From the cell containing the given text, extract its center point as [x, y] coordinate. 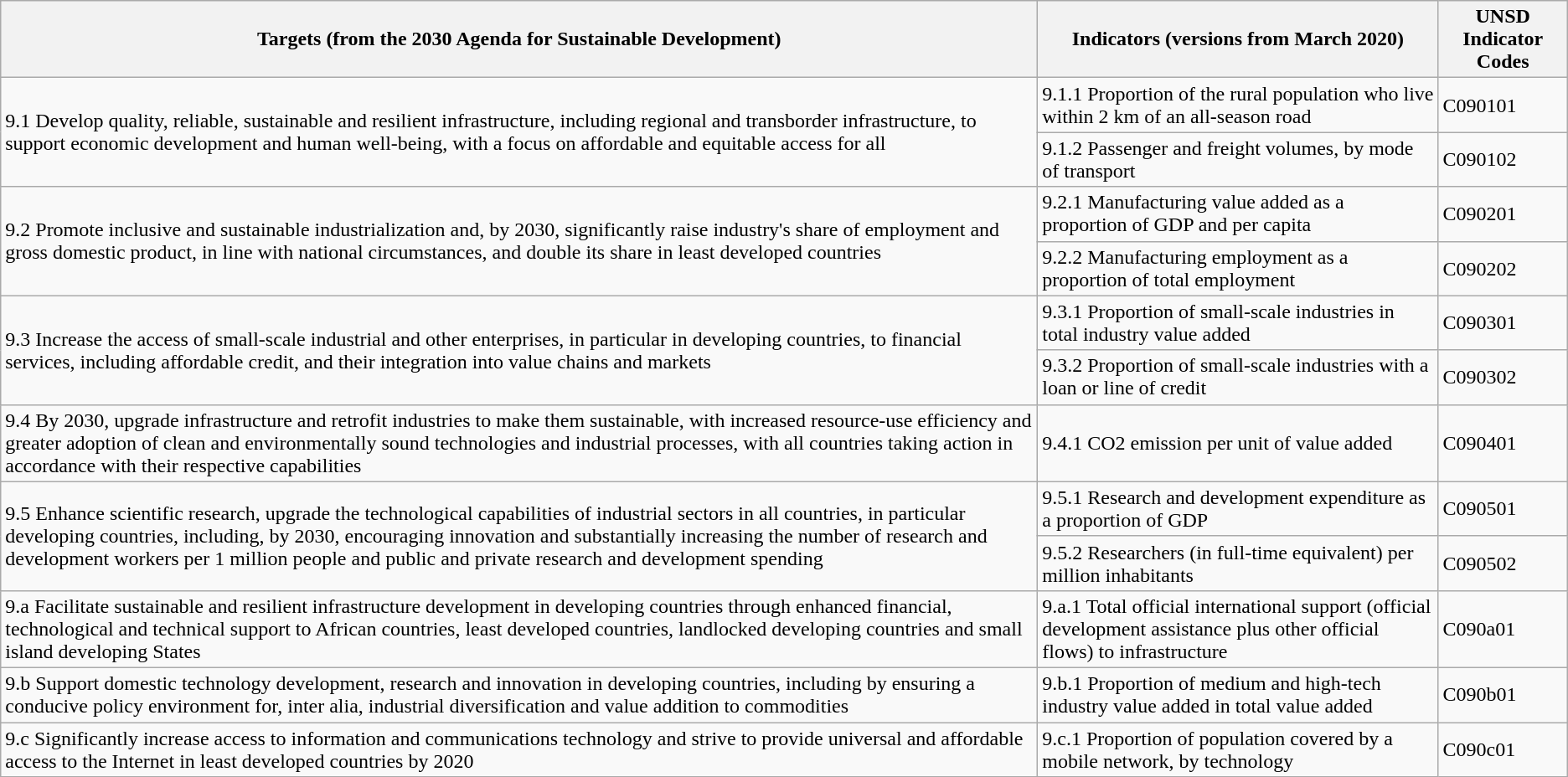
C090302 [1503, 377]
9.b.1 Proportion of medium and high-tech industry value added in total value added [1238, 695]
9.3.2 Proportion of small-scale industries with a loan or line of credit [1238, 377]
Indicators (versions from March 2020) [1238, 39]
9.1.2 Passenger and freight volumes, by mode of transport [1238, 159]
C090301 [1503, 323]
9.5.1 Research and development expenditure as a proportion of GDP [1238, 509]
C090b01 [1503, 695]
C090201 [1503, 214]
Targets (from the 2030 Agenda for Sustainable Development) [519, 39]
9.1.1 Proportion of the rural population who live within 2 km of an all-season road [1238, 105]
9.2.2 Manufacturing employment as a proportion of total employment [1238, 268]
C090102 [1503, 159]
C090502 [1503, 563]
9.3.1 Proportion of small-scale industries in total industry value added [1238, 323]
9.5.2 Researchers (in full-time equivalent) per million inhabitants [1238, 563]
C090a01 [1503, 629]
9.a.1 Total official international support (official development assistance plus other official flows) to infrastructure [1238, 629]
9.c.1 Proportion of population covered by a mobile network, by technology [1238, 749]
C090c01 [1503, 749]
C090401 [1503, 443]
C090202 [1503, 268]
UNSD Indicator Codes [1503, 39]
9.4.1 CO2 emission per unit of value added [1238, 443]
9.2.1 Manufacturing value added as a proportion of GDP and per capita [1238, 214]
C090101 [1503, 105]
C090501 [1503, 509]
